Return (x, y) of the center of cell containing provided text 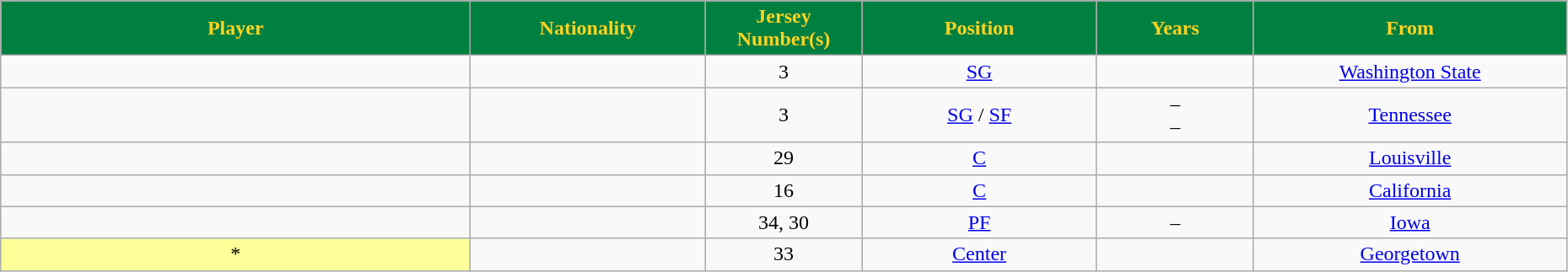
Center (979, 254)
Iowa (1410, 222)
–– (1175, 115)
California (1410, 190)
Nationality (588, 29)
Years (1175, 29)
Position (979, 29)
Washington State (1410, 72)
* (236, 254)
From (1410, 29)
SG / SF (979, 115)
PF (979, 222)
SG (979, 72)
33 (784, 254)
16 (784, 190)
29 (784, 158)
Player (236, 29)
34, 30 (784, 222)
Louisville (1410, 158)
Tennessee (1410, 115)
Georgetown (1410, 254)
Jersey Number(s) (784, 29)
– (1175, 222)
